Determine the [x, y] coordinate at the center of the cell enclosing the given text.  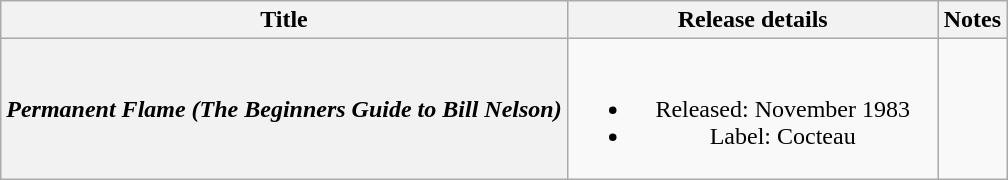
Release details [752, 20]
Released: November 1983Label: Cocteau [752, 109]
Notes [972, 20]
Title [284, 20]
Permanent Flame (The Beginners Guide to Bill Nelson) [284, 109]
